Search for the cell housing the specified text and yield its [X, Y] center coordinate. 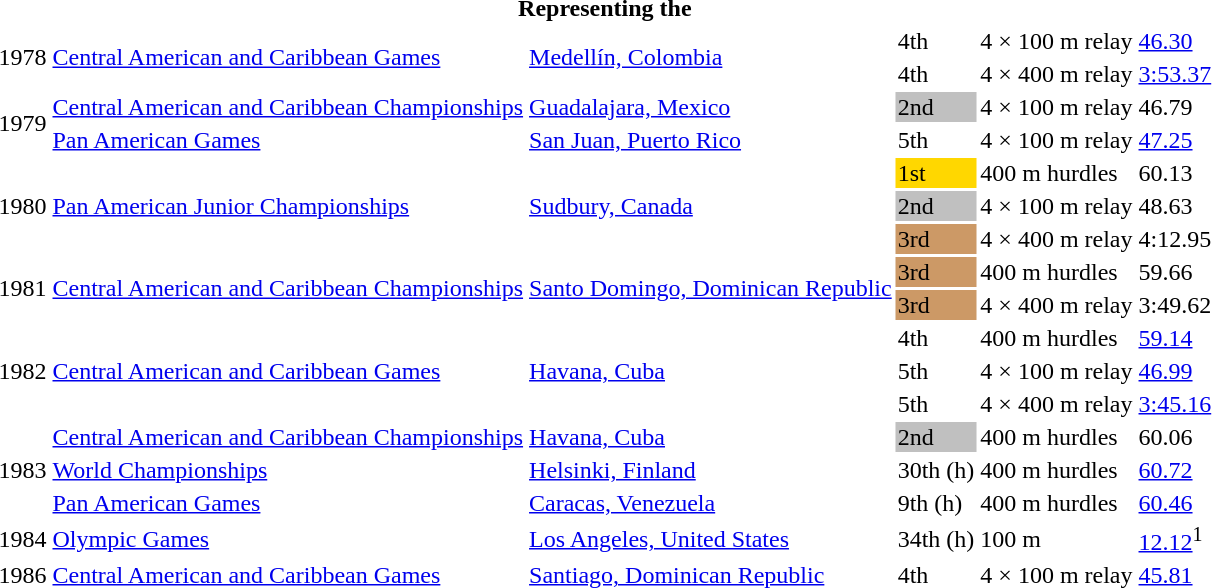
Guadalajara, Mexico [711, 107]
Los Angeles, United States [711, 539]
Pan American Junior Championships [288, 206]
30th (h) [936, 470]
34th (h) [936, 539]
San Juan, Puerto Rico [711, 140]
Helsinki, Finland [711, 470]
9th (h) [936, 503]
Medellín, Colombia [711, 58]
1st [936, 173]
World Championships [288, 470]
Sudbury, Canada [711, 206]
Caracas, Venezuela [711, 503]
100 m [1056, 539]
Olympic Games [288, 539]
Santo Domingo, Dominican Republic [711, 288]
